Provide the [X, Y] coordinate of the cell's center where the given text is located.  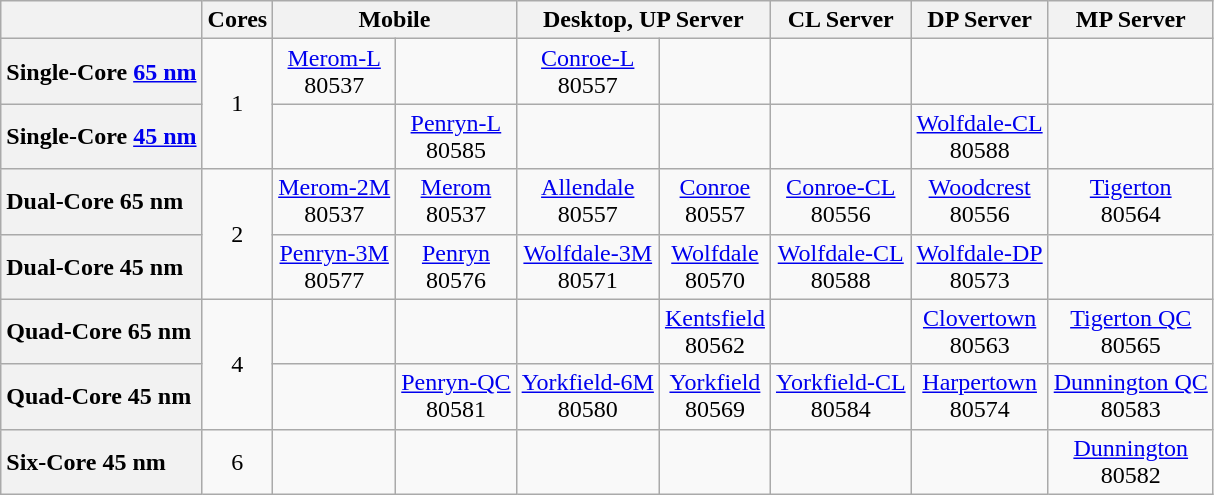
Merom-2M80537 [334, 202]
Yorkfield-CL80584 [840, 396]
Quad-Core 45 nm [102, 396]
Kentsfield80562 [714, 332]
Tigerton80564 [1130, 202]
Wolfdale80570 [714, 266]
Tigerton QC80565 [1130, 332]
Penryn-QC80581 [456, 396]
Merom80537 [456, 202]
Desktop, UP Server [643, 20]
Dunnington80582 [1130, 462]
Dual-Core 45 nm [102, 266]
Merom-L80537 [334, 72]
Penryn80576 [456, 266]
Single-Core 65 nm [102, 72]
Clovertown80563 [980, 332]
Yorkfield80569 [714, 396]
Conroe-CL80556 [840, 202]
Allendale80557 [588, 202]
4 [238, 364]
MP Server [1130, 20]
Six-Core 45 nm [102, 462]
Conroe-L80557 [588, 72]
Harpertown80574 [980, 396]
6 [238, 462]
Cores [238, 20]
Wolfdale-3M80571 [588, 266]
Yorkfield-6M80580 [588, 396]
Dual-Core 65 nm [102, 202]
Quad-Core 65 nm [102, 332]
CL Server [840, 20]
Dunnington QC80583 [1130, 396]
Woodcrest80556 [980, 202]
Mobile [394, 20]
Single-Core 45 nm [102, 136]
Penryn-3M80577 [334, 266]
Conroe80557 [714, 202]
1 [238, 104]
2 [238, 234]
Penryn-L80585 [456, 136]
Wolfdale-DP80573 [980, 266]
DP Server [980, 20]
